Output the (x, y) coordinate of the center of the cell containing the given text.  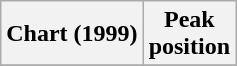
Chart (1999) (72, 34)
Peakposition (189, 34)
